Find where the given text appears and provide that cell's center as (X, Y) coordinate. 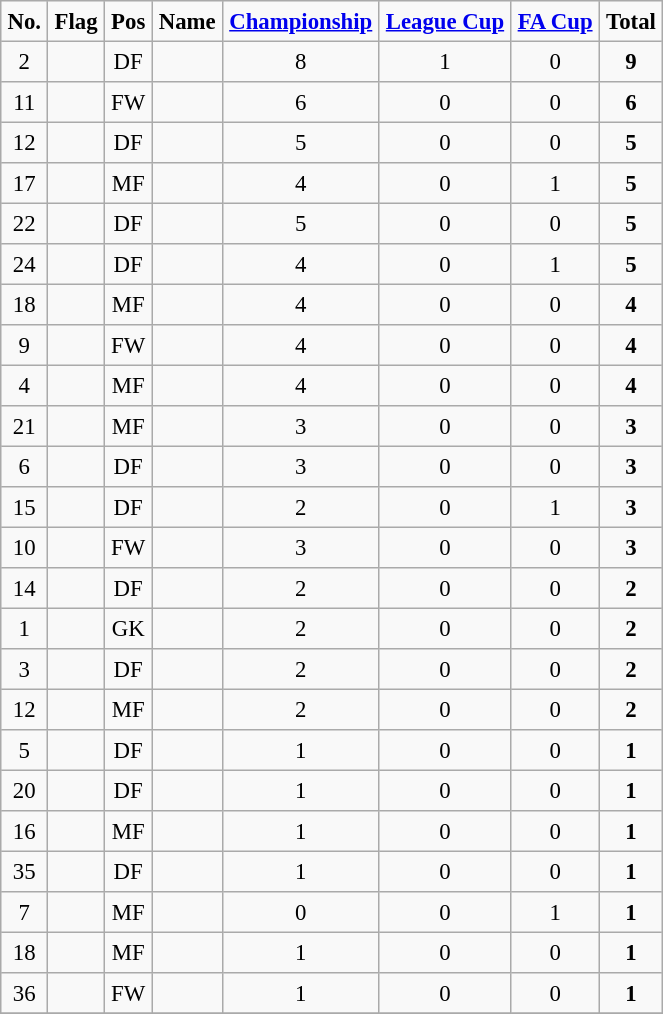
15 (24, 507)
24 (24, 264)
Championship (300, 21)
21 (24, 426)
GK (128, 628)
Total (630, 21)
35 (24, 871)
Flag (76, 21)
7 (24, 912)
22 (24, 223)
16 (24, 831)
League Cup (445, 21)
20 (24, 790)
FA Cup (555, 21)
11 (24, 102)
14 (24, 588)
17 (24, 183)
Pos (128, 21)
10 (24, 547)
No. (24, 21)
Name (187, 21)
8 (300, 61)
36 (24, 993)
